Extract the [x, y] coordinate from the center of the cell holding the provided text.  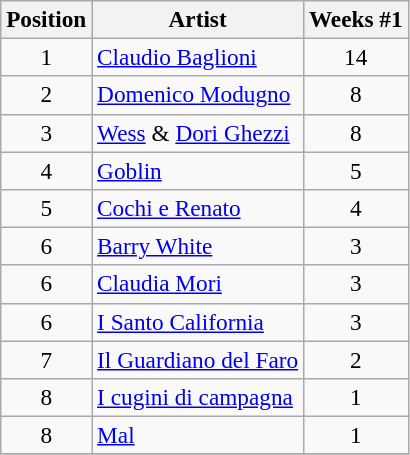
Position [46, 19]
Claudio Baglioni [198, 57]
Weeks #1 [356, 19]
Wess & Dori Ghezzi [198, 133]
Il Guardiano del Faro [198, 359]
7 [46, 359]
Goblin [198, 170]
Claudia Mori [198, 284]
Barry White [198, 246]
Artist [198, 19]
Domenico Modugno [198, 95]
I Santo California [198, 322]
Mal [198, 435]
Cochi e Renato [198, 208]
14 [356, 57]
I cugini di campagna [198, 397]
